Extract the [x, y] coordinate from the center of the cell holding the provided text.  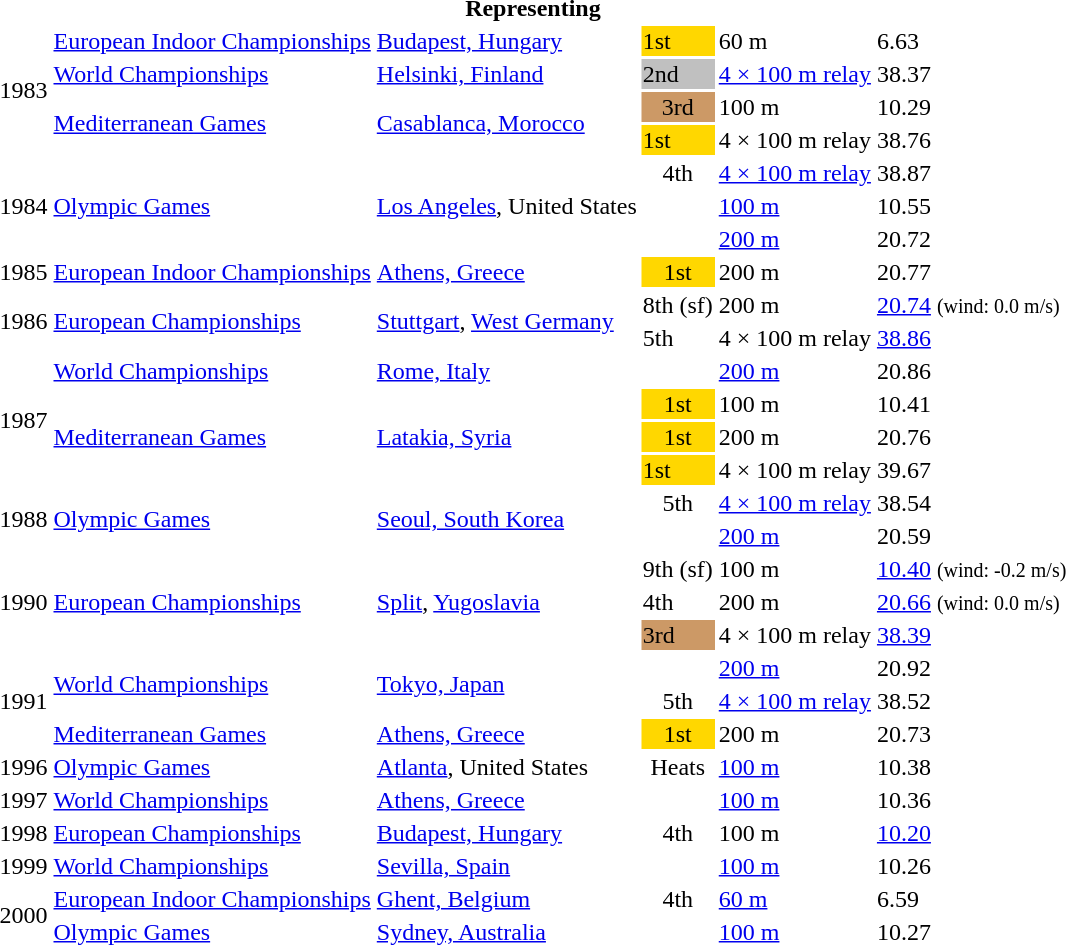
Helsinki, Finland [506, 74]
Latakia, Syria [506, 437]
Casablanca, Morocco [506, 124]
Ghent, Belgium [506, 899]
Los Angeles, United States [506, 206]
Stuttgart, West Germany [506, 322]
Heats [678, 767]
2nd [678, 74]
Tokyo, Japan [506, 684]
8th (sf) [678, 305]
Atlanta, United States [506, 767]
Split, Yugoslavia [506, 602]
Sevilla, Spain [506, 866]
Seoul, South Korea [506, 520]
Rome, Italy [506, 371]
9th (sf) [678, 569]
